Capture the cell that displays the provided text and extract its (X, Y) central coordinate. 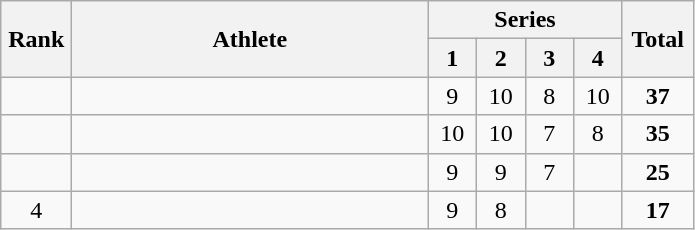
3 (550, 58)
Total (658, 39)
35 (658, 134)
Series (525, 20)
2 (500, 58)
17 (658, 210)
1 (452, 58)
Rank (36, 39)
37 (658, 96)
25 (658, 172)
Athlete (250, 39)
